Output the (x, y) coordinate of the center of the cell containing the given text.  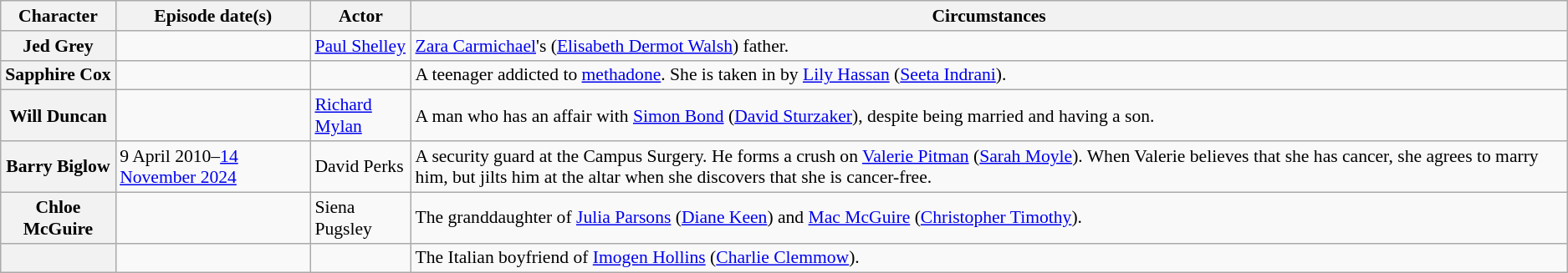
Will Duncan (59, 115)
9 April 2010–14 November 2024 (212, 167)
The granddaughter of Julia Parsons (Diane Keen) and Mac McGuire (Christopher Timothy). (989, 217)
Jed Grey (59, 46)
The Italian boyfriend of Imogen Hollins (Charlie Clemmow). (989, 258)
A teenager addicted to methadone. She is taken in by Lily Hassan (Seeta Indrani). (989, 75)
Episode date(s) (212, 16)
Character (59, 16)
Richard Mylan (360, 115)
Zara Carmichael's (Elisabeth Dermot Walsh) father. (989, 46)
A man who has an affair with Simon Bond (David Sturzaker), despite being married and having a son. (989, 115)
Circumstances (989, 16)
Sapphire Cox (59, 75)
Barry Biglow (59, 167)
Paul Shelley (360, 46)
Chloe McGuire (59, 217)
Actor (360, 16)
David Perks (360, 167)
Siena Pugsley (360, 217)
